Extract the (X, Y) coordinate from the center of the cell holding the provided text.  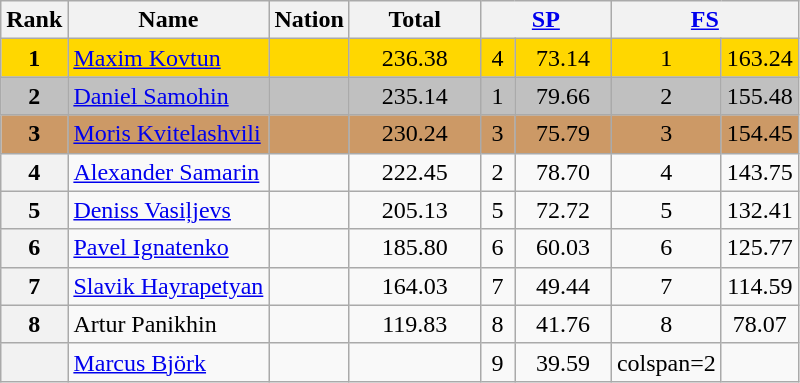
132.41 (760, 210)
155.48 (760, 96)
Daniel Samohin (168, 96)
41.76 (564, 324)
185.80 (414, 248)
73.14 (564, 58)
Rank (34, 20)
164.03 (414, 286)
9 (497, 362)
60.03 (564, 248)
205.13 (414, 210)
Name (168, 20)
222.45 (414, 172)
Nation (309, 20)
49.44 (564, 286)
Pavel Ignatenko (168, 248)
39.59 (564, 362)
Alexander Samarin (168, 172)
119.83 (414, 324)
Moris Kvitelashvili (168, 134)
78.07 (760, 324)
79.66 (564, 96)
125.77 (760, 248)
FS (704, 20)
Maxim Kovtun (168, 58)
114.59 (760, 286)
SP (546, 20)
Deniss Vasiļjevs (168, 210)
163.24 (760, 58)
154.45 (760, 134)
78.70 (564, 172)
Total (414, 20)
75.79 (564, 134)
143.75 (760, 172)
230.24 (414, 134)
Slavik Hayrapetyan (168, 286)
Artur Panikhin (168, 324)
235.14 (414, 96)
colspan=2 (666, 362)
236.38 (414, 58)
72.72 (564, 210)
Marcus Björk (168, 362)
